Detect which cell encompasses the target text, then output its (x, y) center coordinate. 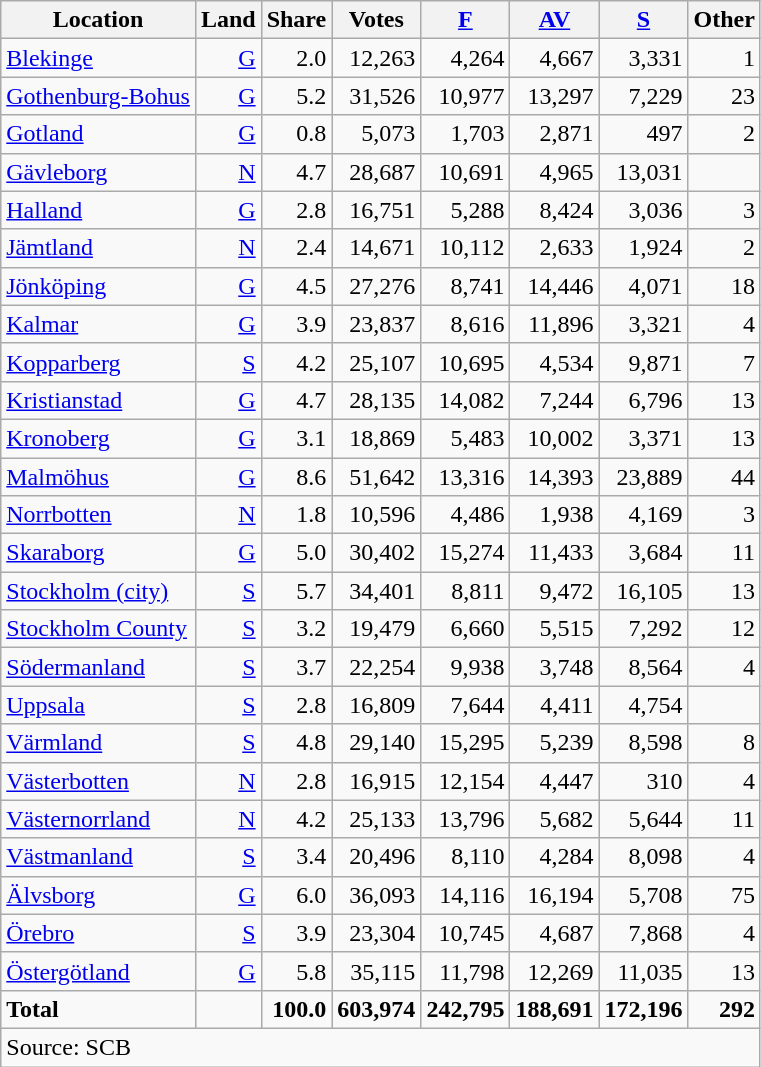
3.7 (296, 667)
18 (724, 286)
Malmöhus (98, 477)
11,896 (554, 324)
10,745 (466, 933)
10,596 (376, 515)
5,483 (466, 438)
4,534 (554, 362)
4,965 (554, 172)
44 (724, 477)
13,031 (644, 172)
31,526 (376, 96)
4,264 (466, 58)
4,486 (466, 515)
15,274 (466, 553)
9,472 (554, 591)
13,316 (466, 477)
Älvsborg (98, 895)
5,644 (644, 819)
29,140 (376, 743)
Share (296, 20)
18,869 (376, 438)
3.4 (296, 857)
Land (228, 20)
30,402 (376, 553)
10,691 (466, 172)
4,447 (554, 781)
2,633 (554, 248)
Votes (376, 20)
Västernorrland (98, 819)
12,269 (554, 971)
8,564 (644, 667)
Jämtland (98, 248)
0.8 (296, 134)
7,644 (466, 705)
14,082 (466, 400)
5,239 (554, 743)
12 (724, 629)
28,687 (376, 172)
4,169 (644, 515)
Norrbotten (98, 515)
19,479 (376, 629)
1,938 (554, 515)
Kopparberg (98, 362)
Uppsala (98, 705)
3,371 (644, 438)
Skaraborg (98, 553)
8,598 (644, 743)
Gävleborg (98, 172)
28,135 (376, 400)
2,871 (554, 134)
16,105 (644, 591)
8,616 (466, 324)
23,889 (644, 477)
310 (644, 781)
100.0 (296, 1009)
25,107 (376, 362)
Other (724, 20)
1.8 (296, 515)
8,811 (466, 591)
1,703 (466, 134)
Västmanland (98, 857)
3,036 (644, 210)
F (466, 20)
497 (644, 134)
5,073 (376, 134)
10,112 (466, 248)
8,110 (466, 857)
14,671 (376, 248)
7,292 (644, 629)
8,424 (554, 210)
172,196 (644, 1009)
Stockholm County (98, 629)
51,642 (376, 477)
12,154 (466, 781)
15,295 (466, 743)
3.1 (296, 438)
Source: SCB (381, 1047)
35,115 (376, 971)
8,741 (466, 286)
Kalmar (98, 324)
Location (98, 20)
6.0 (296, 895)
Örebro (98, 933)
4.8 (296, 743)
242,795 (466, 1009)
22,254 (376, 667)
16,809 (376, 705)
3,684 (644, 553)
Gothenburg-Bohus (98, 96)
4,754 (644, 705)
23 (724, 96)
23,837 (376, 324)
7,229 (644, 96)
8,098 (644, 857)
5,515 (554, 629)
5.8 (296, 971)
Kristianstad (98, 400)
14,446 (554, 286)
Östergötland (98, 971)
603,974 (376, 1009)
7 (724, 362)
3,748 (554, 667)
292 (724, 1009)
14,116 (466, 895)
6,796 (644, 400)
8 (724, 743)
5.0 (296, 553)
13,297 (554, 96)
Blekinge (98, 58)
1 (724, 58)
23,304 (376, 933)
10,977 (466, 96)
11,433 (554, 553)
9,938 (466, 667)
Halland (98, 210)
4,411 (554, 705)
16,915 (376, 781)
3.2 (296, 629)
10,002 (554, 438)
Gotland (98, 134)
1,924 (644, 248)
Värmland (98, 743)
20,496 (376, 857)
3,321 (644, 324)
Jönköping (98, 286)
188,691 (554, 1009)
2.0 (296, 58)
12,263 (376, 58)
5.7 (296, 591)
Västerbotten (98, 781)
16,751 (376, 210)
4.5 (296, 286)
Total (98, 1009)
Södermanland (98, 667)
11,798 (466, 971)
7,868 (644, 933)
25,133 (376, 819)
8.6 (296, 477)
16,194 (554, 895)
4,687 (554, 933)
11,035 (644, 971)
Stockholm (city) (98, 591)
5,682 (554, 819)
Kronoberg (98, 438)
27,276 (376, 286)
36,093 (376, 895)
5,288 (466, 210)
6,660 (466, 629)
7,244 (554, 400)
5.2 (296, 96)
5,708 (644, 895)
4,284 (554, 857)
10,695 (466, 362)
13,796 (466, 819)
34,401 (376, 591)
AV (554, 20)
75 (724, 895)
4,071 (644, 286)
2.4 (296, 248)
9,871 (644, 362)
3,331 (644, 58)
4,667 (554, 58)
14,393 (554, 477)
